Return the (X, Y) coordinate for the center point of the cell that contains the specified text.  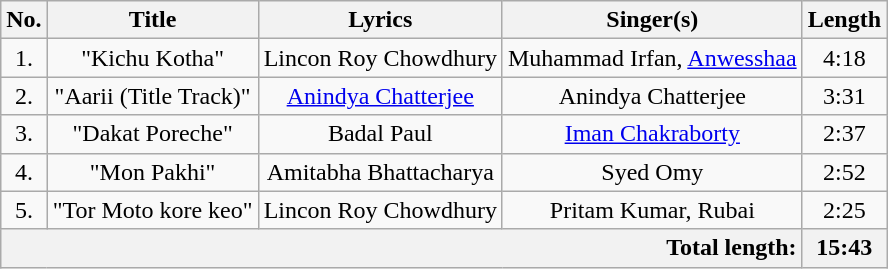
15:43 (844, 248)
"Tor Moto kore keo" (152, 210)
"Kichu Kotha" (152, 58)
No. (24, 20)
2. (24, 96)
"Aarii (Title Track)" (152, 96)
2:25 (844, 210)
Singer(s) (652, 20)
3. (24, 134)
Title (152, 20)
Total length: (402, 248)
Syed Omy (652, 172)
4. (24, 172)
Iman Chakraborty (652, 134)
"Dakat Poreche" (152, 134)
4:18 (844, 58)
Muhammad Irfan, Anwesshaa (652, 58)
2:37 (844, 134)
Lyrics (380, 20)
Amitabha Bhattacharya (380, 172)
3:31 (844, 96)
Badal Paul (380, 134)
2:52 (844, 172)
5. (24, 210)
Length (844, 20)
"Mon Pakhi" (152, 172)
1. (24, 58)
Pritam Kumar, Rubai (652, 210)
